Return the (X, Y) coordinate for the center point of the cell that contains the specified text.  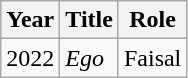
Faisal (152, 58)
Title (90, 20)
Role (152, 20)
2022 (30, 58)
Ego (90, 58)
Year (30, 20)
